Output the [x, y] coordinate of the center of the cell containing the given text.  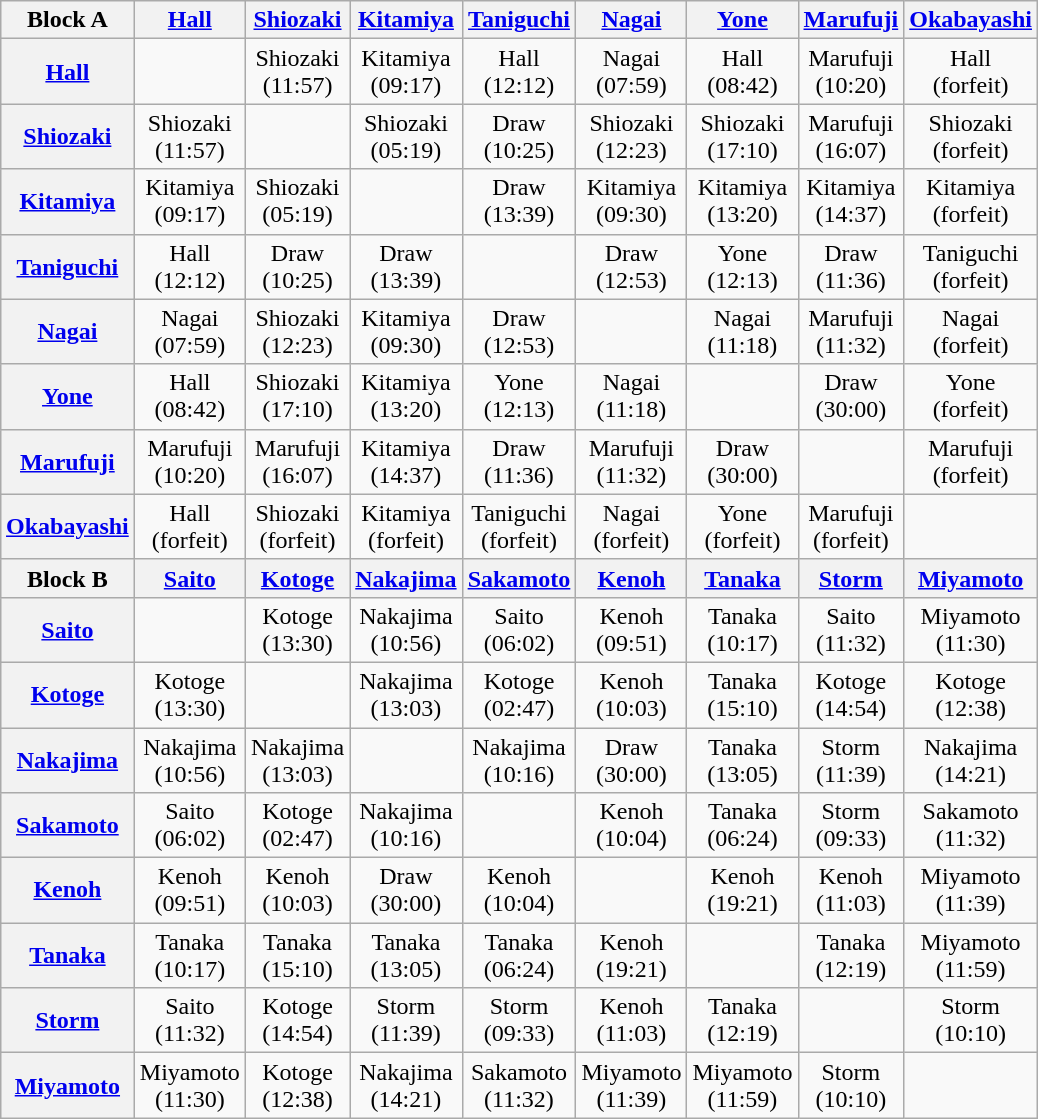
Block A [67, 20]
Block B [67, 578]
